For the text-containing cell, return its midpoint in [X, Y] coordinate format. 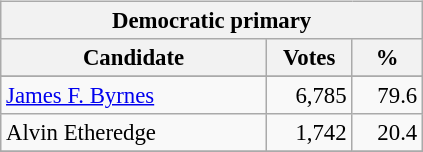
Democratic primary [212, 21]
Votes [309, 58]
% [388, 58]
1,742 [309, 133]
James F. Byrnes [134, 96]
79.6 [388, 96]
6,785 [309, 96]
20.4 [388, 133]
Alvin Etheredge [134, 133]
Candidate [134, 58]
